Locate the cell with the specified text and output its [X, Y] center coordinate. 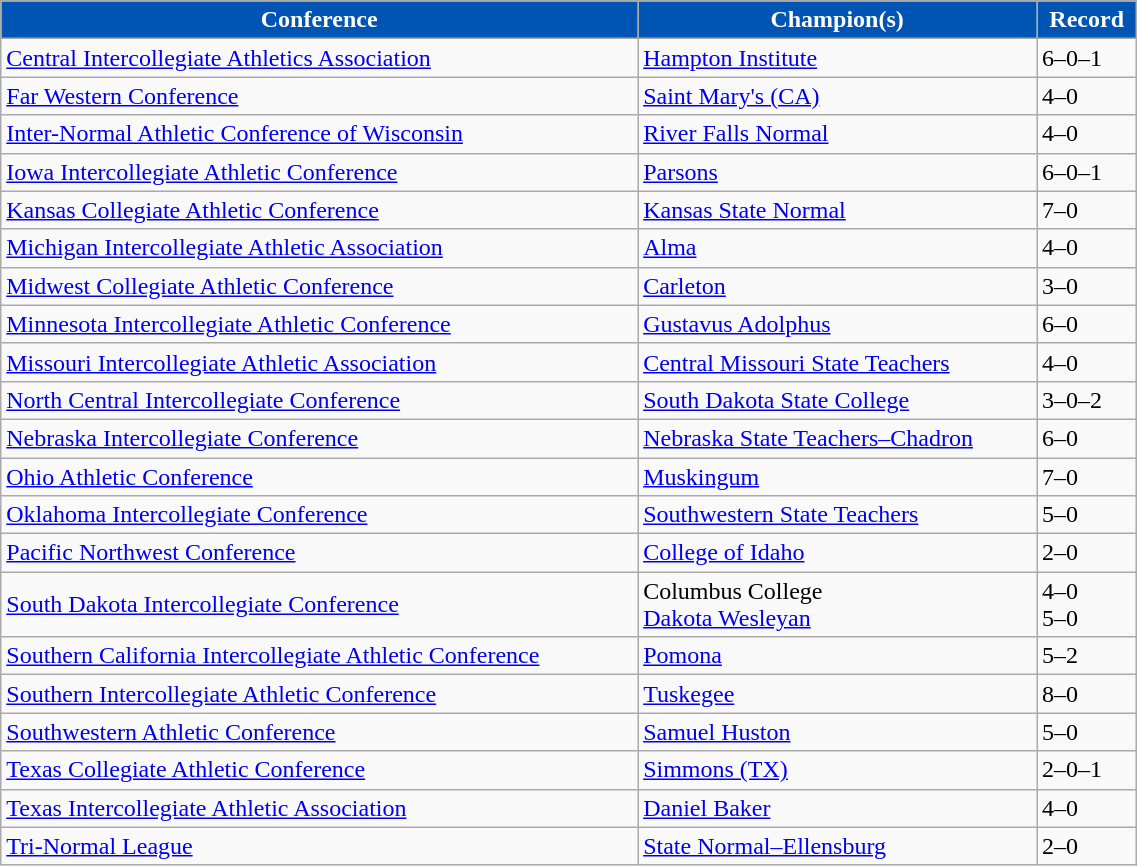
South Dakota Intercollegiate Conference [320, 604]
Texas Intercollegiate Athletic Association [320, 808]
Kansas Collegiate Athletic Conference [320, 210]
Samuel Huston [838, 732]
Alma [838, 248]
3–0 [1087, 286]
Oklahoma Intercollegiate Conference [320, 515]
Saint Mary's (CA) [838, 96]
Pacific Northwest Conference [320, 553]
Southwestern Athletic Conference [320, 732]
Record [1087, 20]
Michigan Intercollegiate Athletic Association [320, 248]
Conference [320, 20]
Parsons [838, 172]
River Falls Normal [838, 134]
Muskingum [838, 477]
Nebraska State Teachers–Chadron [838, 438]
Southern Intercollegiate Athletic Conference [320, 694]
Inter-Normal Athletic Conference of Wisconsin [320, 134]
Daniel Baker [838, 808]
Carleton [838, 286]
Pomona [838, 656]
2–0–1 [1087, 770]
Tuskegee [838, 694]
North Central Intercollegiate Conference [320, 400]
Hampton Institute [838, 58]
Tri-Normal League [320, 846]
Iowa Intercollegiate Athletic Conference [320, 172]
Columbus CollegeDakota Wesleyan [838, 604]
Kansas State Normal [838, 210]
Missouri Intercollegiate Athletic Association [320, 362]
Nebraska Intercollegiate Conference [320, 438]
3–0–2 [1087, 400]
4–05–0 [1087, 604]
8–0 [1087, 694]
Gustavus Adolphus [838, 324]
Simmons (TX) [838, 770]
Southern California Intercollegiate Athletic Conference [320, 656]
Champion(s) [838, 20]
Central Missouri State Teachers [838, 362]
5–2 [1087, 656]
Far Western Conference [320, 96]
Ohio Athletic Conference [320, 477]
Southwestern State Teachers [838, 515]
Texas Collegiate Athletic Conference [320, 770]
State Normal–Ellensburg [838, 846]
College of Idaho [838, 553]
Central Intercollegiate Athletics Association [320, 58]
Minnesota Intercollegiate Athletic Conference [320, 324]
Midwest Collegiate Athletic Conference [320, 286]
South Dakota State College [838, 400]
